From the cell containing the given text, extract its center point as (x, y) coordinate. 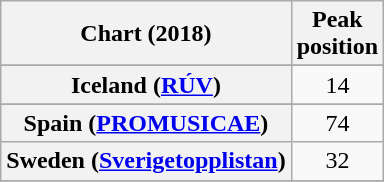
32 (337, 161)
Chart (2018) (146, 34)
Sweden (Sverigetopplistan) (146, 161)
74 (337, 123)
Iceland (RÚV) (146, 85)
14 (337, 85)
Spain (PROMUSICAE) (146, 123)
Peakposition (337, 34)
